Detect which cell encompasses the target text, then output its [x, y] center coordinate. 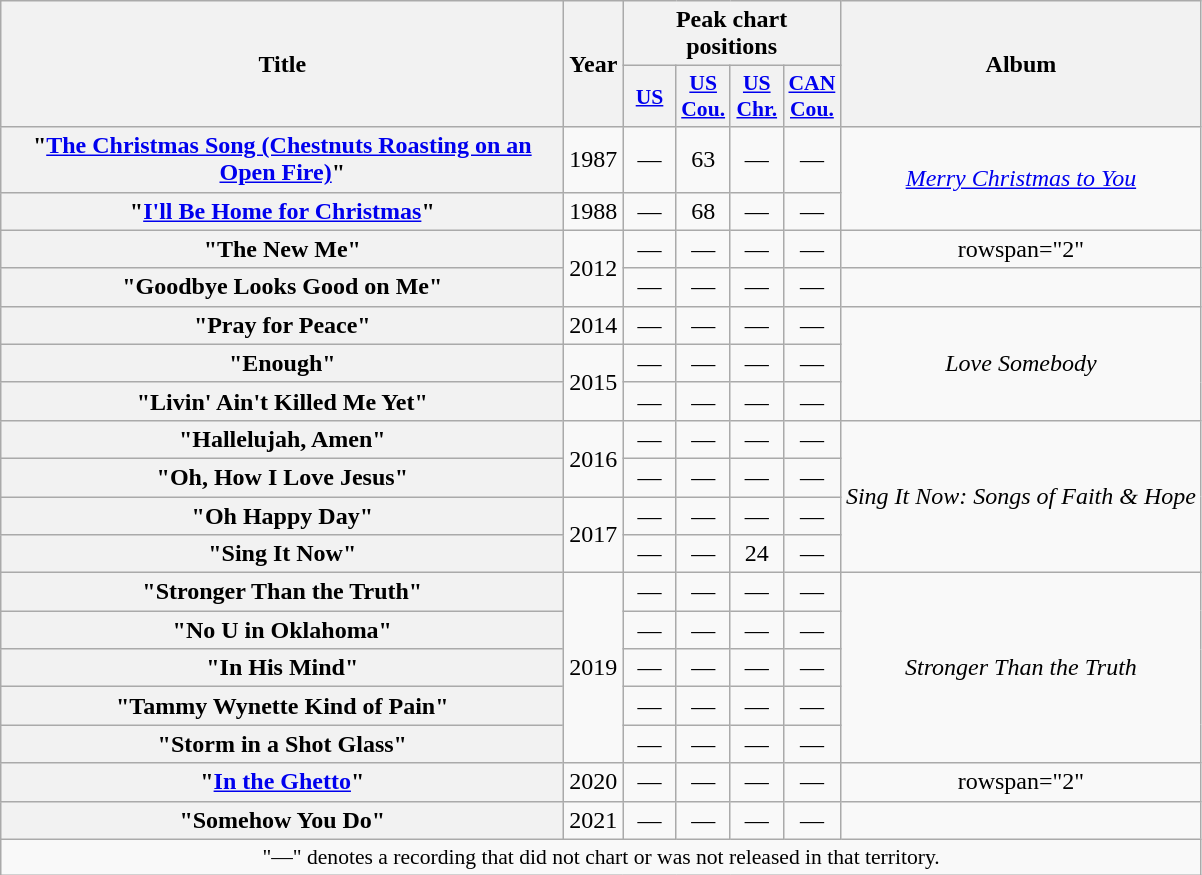
"In the Ghetto" [282, 782]
2016 [594, 458]
2020 [594, 782]
24 [756, 554]
CANCou. [812, 96]
"I'll Be Home for Christmas" [282, 211]
Peak chart positions [732, 34]
"Enough" [282, 363]
Year [594, 64]
"Storm in a Shot Glass" [282, 744]
USChr. [756, 96]
"Hallelujah, Amen" [282, 439]
"Oh Happy Day" [282, 515]
US [650, 96]
2019 [594, 668]
Sing It Now: Songs of Faith & Hope [1020, 496]
"Tammy Wynette Kind of Pain" [282, 706]
"The Christmas Song (Chestnuts Roasting on anOpen Fire)" [282, 160]
"The New Me" [282, 249]
"Goodbye Looks Good on Me" [282, 287]
2021 [594, 820]
2014 [594, 325]
"Somehow You Do" [282, 820]
"Pray for Peace" [282, 325]
2015 [594, 382]
"Livin' Ain't Killed Me Yet" [282, 401]
USCou. [703, 96]
68 [703, 211]
2012 [594, 268]
Merry Christmas to You [1020, 178]
"—" denotes a recording that did not chart or was not released in that territory. [602, 857]
1988 [594, 211]
Love Somebody [1020, 363]
"No U in Oklahoma" [282, 630]
63 [703, 160]
"Stronger Than the Truth" [282, 592]
2017 [594, 534]
Title [282, 64]
"In His Mind" [282, 668]
"Sing It Now" [282, 554]
1987 [594, 160]
"Oh, How I Love Jesus" [282, 477]
Stronger Than the Truth [1020, 668]
Album [1020, 64]
